Determine the (X, Y) coordinate at the center of the cell enclosing the given text.  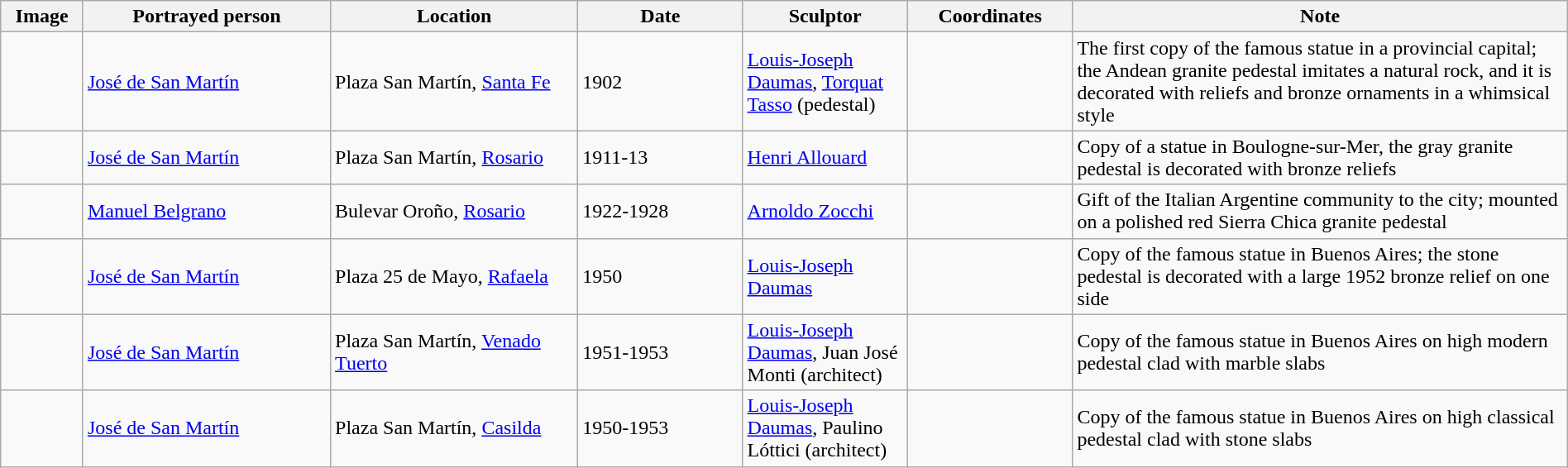
Plaza San Martín, Santa Fe (455, 81)
Henri Allouard (825, 157)
Copy of a statue in Boulogne-sur-Mer, the gray granite pedestal is decorated with bronze reliefs (1320, 157)
Location (455, 17)
Date (660, 17)
Copy of the famous statue in Buenos Aires; the stone pedestal is decorated with a large 1952 bronze relief on one side (1320, 276)
Louis-Joseph Daumas (825, 276)
Bulevar Oroño, Rosario (455, 212)
1922-1928 (660, 212)
Copy of the famous statue in Buenos Aires on high classical pedestal clad with stone slabs (1320, 428)
1950-1953 (660, 428)
Plaza San Martín, Venado Tuerto (455, 352)
Portrayed person (207, 17)
Gift of the Italian Argentine community to the city; mounted on a polished red Sierra Chica granite pedestal (1320, 212)
Sculptor (825, 17)
1950 (660, 276)
Arnoldo Zocchi (825, 212)
Image (42, 17)
1951-1953 (660, 352)
Coordinates (989, 17)
Louis-Joseph Daumas, Juan José Monti (architect) (825, 352)
Louis-Joseph Daumas, Torquat Tasso (pedestal) (825, 81)
Plaza San Martín, Rosario (455, 157)
Plaza 25 de Mayo, Rafaela (455, 276)
1902 (660, 81)
Plaza San Martín, Casilda (455, 428)
Manuel Belgrano (207, 212)
Note (1320, 17)
Louis-Joseph Daumas, Paulino Lóttici (architect) (825, 428)
1911-13 (660, 157)
Copy of the famous statue in Buenos Aires on high modern pedestal clad with marble slabs (1320, 352)
